Search for the cell housing the specified text and yield its [x, y] center coordinate. 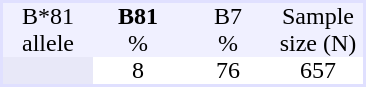
B81 [138, 16]
B*81 [48, 16]
size (N) [318, 44]
allele [48, 44]
B7 [228, 16]
657 [318, 70]
Sample [318, 16]
8 [138, 70]
76 [228, 70]
